Scan for the cell matching the given text and deliver its [x, y] coordinate at center. 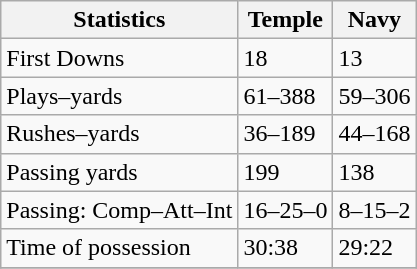
8–15–2 [374, 210]
13 [374, 58]
16–25–0 [286, 210]
First Downs [120, 58]
Plays–yards [120, 96]
18 [286, 58]
36–189 [286, 134]
138 [374, 172]
30:38 [286, 248]
Passing yards [120, 172]
Time of possession [120, 248]
Temple [286, 20]
44–168 [374, 134]
29:22 [374, 248]
Rushes–yards [120, 134]
Statistics [120, 20]
61–388 [286, 96]
Navy [374, 20]
Passing: Comp–Att–Int [120, 210]
199 [286, 172]
59–306 [374, 96]
